Detect which cell encompasses the target text, then output its (x, y) center coordinate. 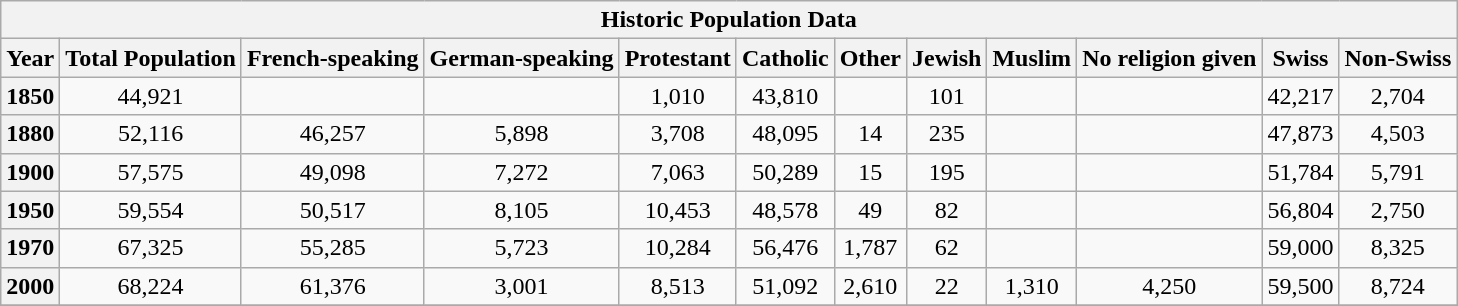
Non-Swiss (1398, 58)
42,217 (1300, 96)
5,791 (1398, 172)
Total Population (151, 58)
57,575 (151, 172)
15 (870, 172)
3,001 (522, 286)
4,503 (1398, 134)
62 (946, 248)
3,708 (678, 134)
Jewish (946, 58)
8,513 (678, 286)
Catholic (785, 58)
2000 (30, 286)
22 (946, 286)
Other (870, 58)
44,921 (151, 96)
Swiss (1300, 58)
1970 (30, 248)
14 (870, 134)
59,554 (151, 210)
49 (870, 210)
8,105 (522, 210)
Protestant (678, 58)
2,750 (1398, 210)
Year (30, 58)
48,095 (785, 134)
2,704 (1398, 96)
1,010 (678, 96)
10,453 (678, 210)
52,116 (151, 134)
1,310 (1032, 286)
No religion given (1170, 58)
4,250 (1170, 286)
Muslim (1032, 58)
5,723 (522, 248)
French-speaking (332, 58)
101 (946, 96)
7,063 (678, 172)
235 (946, 134)
51,784 (1300, 172)
56,804 (1300, 210)
43,810 (785, 96)
51,092 (785, 286)
10,284 (678, 248)
82 (946, 210)
8,724 (1398, 286)
Historic Population Data (729, 20)
German-speaking (522, 58)
48,578 (785, 210)
1880 (30, 134)
47,873 (1300, 134)
195 (946, 172)
49,098 (332, 172)
1,787 (870, 248)
67,325 (151, 248)
55,285 (332, 248)
61,376 (332, 286)
1950 (30, 210)
68,224 (151, 286)
1850 (30, 96)
59,500 (1300, 286)
5,898 (522, 134)
56,476 (785, 248)
59,000 (1300, 248)
50,517 (332, 210)
8,325 (1398, 248)
2,610 (870, 286)
46,257 (332, 134)
7,272 (522, 172)
50,289 (785, 172)
1900 (30, 172)
